Locate the cell with the specified text and output its (X, Y) center coordinate. 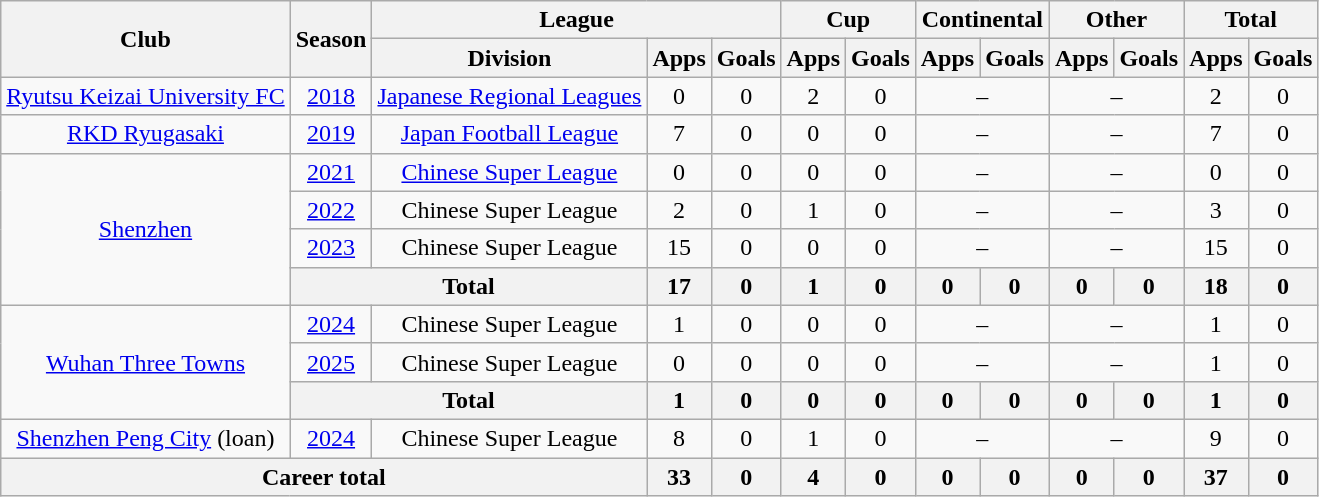
Club (146, 39)
Other (1116, 20)
Division (510, 58)
Wuhan Three Towns (146, 362)
2019 (331, 134)
33 (679, 477)
2023 (331, 248)
8 (679, 438)
Career total (324, 477)
17 (679, 286)
Ryutsu Keizai University FC (146, 96)
Shenzhen (146, 229)
Cup (848, 20)
Japanese Regional Leagues (510, 96)
3 (1216, 210)
League (576, 20)
Japan Football League (510, 134)
2025 (331, 362)
Continental (982, 20)
2022 (331, 210)
RKD Ryugasaki (146, 134)
Shenzhen Peng City (loan) (146, 438)
37 (1216, 477)
4 (813, 477)
2021 (331, 172)
Season (331, 39)
2018 (331, 96)
9 (1216, 438)
18 (1216, 286)
